For the text-containing cell, return its midpoint in [X, Y] coordinate format. 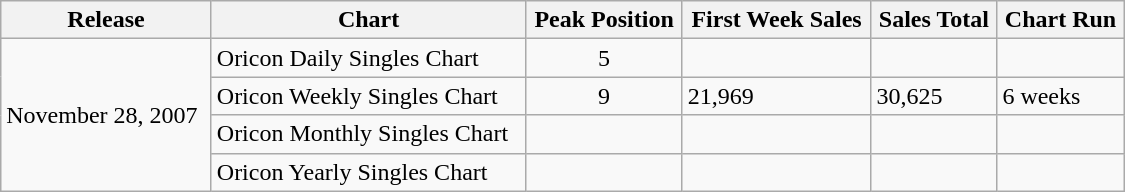
9 [604, 96]
Oricon Weekly Singles Chart [368, 96]
Oricon Yearly Singles Chart [368, 172]
Oricon Monthly Singles Chart [368, 134]
November 28, 2007 [106, 115]
21,969 [776, 96]
Sales Total [934, 20]
Oricon Daily Singles Chart [368, 58]
6 weeks [1060, 96]
Chart Run [1060, 20]
Release [106, 20]
First Week Sales [776, 20]
5 [604, 58]
30,625 [934, 96]
Chart [368, 20]
Peak Position [604, 20]
